Output the [X, Y] coordinate of the center of the cell containing the given text.  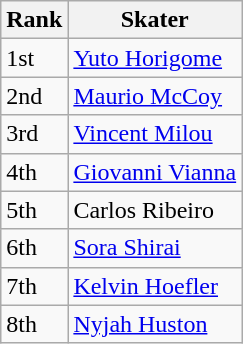
4th [34, 172]
7th [34, 286]
3rd [34, 134]
8th [34, 324]
Maurio McCoy [155, 96]
5th [34, 210]
Giovanni Vianna [155, 172]
Nyjah Huston [155, 324]
Rank [34, 20]
Sora Shirai [155, 248]
6th [34, 248]
Skater [155, 20]
Carlos Ribeiro [155, 210]
Kelvin Hoefler [155, 286]
1st [34, 58]
2nd [34, 96]
Yuto Horigome [155, 58]
Vincent Milou [155, 134]
